Find where the given text appears and provide that cell's center as (X, Y) coordinate. 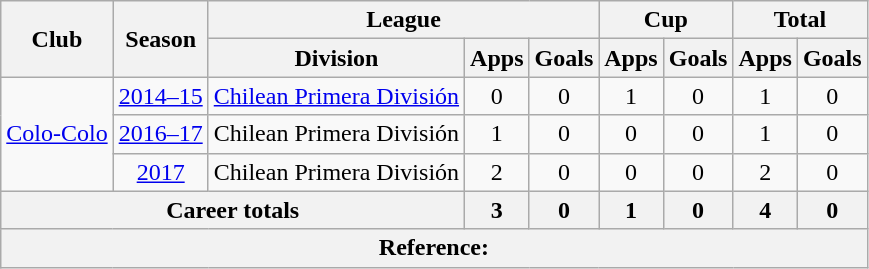
Club (57, 39)
4 (765, 210)
Division (336, 58)
Season (160, 39)
2017 (160, 172)
Colo-Colo (57, 134)
2014–15 (160, 96)
Cup (666, 20)
2016–17 (160, 134)
Total (800, 20)
League (404, 20)
Career totals (233, 210)
3 (497, 210)
Reference: (434, 248)
